Identify which cell holds the provided text, then report its (X, Y) central coordinate. 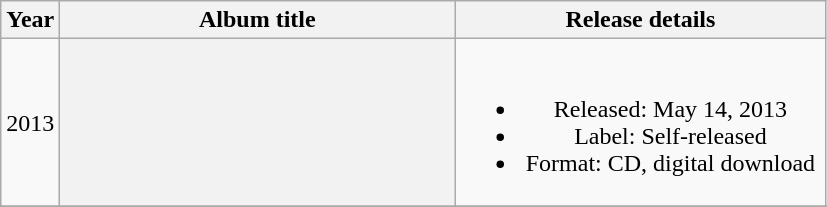
Released: May 14, 2013Label: Self-releasedFormat: CD, digital download (640, 122)
Year (30, 20)
Release details (640, 20)
2013 (30, 122)
Album title (258, 20)
